Scan for the cell matching the given text and deliver its [X, Y] coordinate at center. 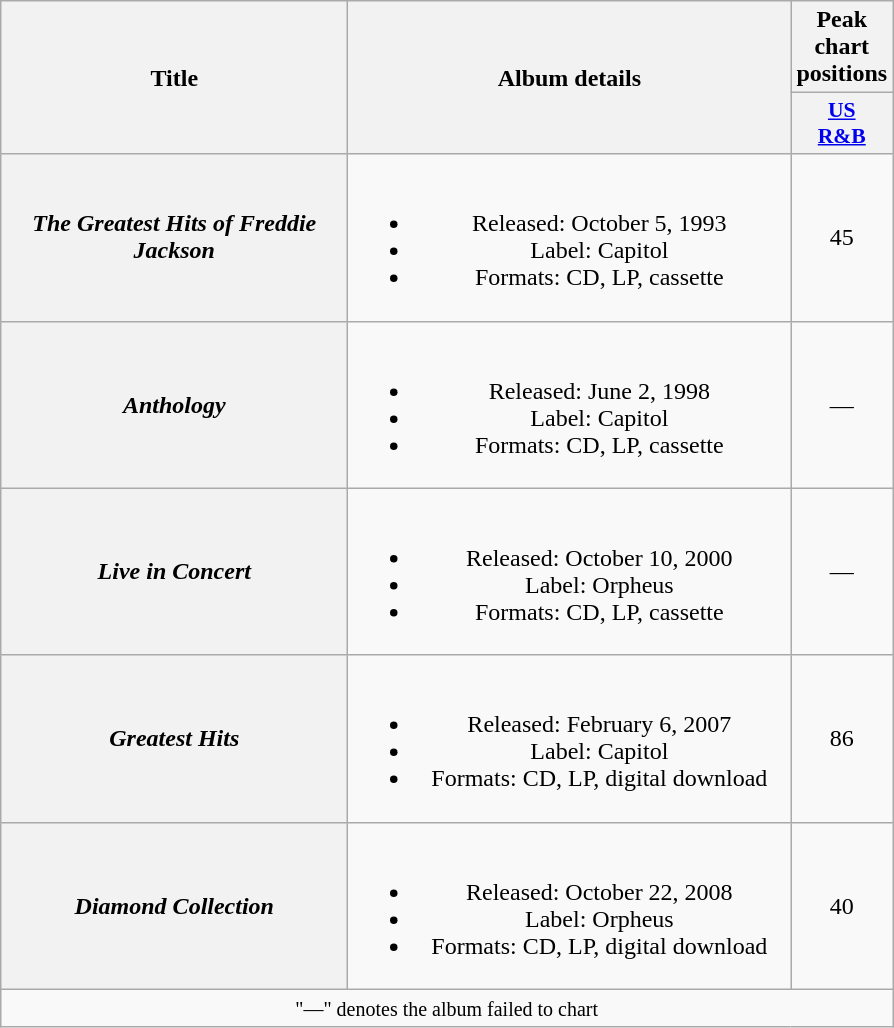
Peak chart positions [842, 47]
"—" denotes the album failed to chart [447, 1008]
45 [842, 238]
Released: June 2, 1998Label: CapitolFormats: CD, LP, cassette [570, 404]
The Greatest Hits of Freddie Jackson [174, 238]
USR&B [842, 124]
Diamond Collection [174, 906]
Live in Concert [174, 572]
Title [174, 78]
Greatest Hits [174, 738]
Released: February 6, 2007Label: CapitolFormats: CD, LP, digital download [570, 738]
Album details [570, 78]
40 [842, 906]
Released: October 22, 2008Label: OrpheusFormats: CD, LP, digital download [570, 906]
Anthology [174, 404]
Released: October 10, 2000Label: OrpheusFormats: CD, LP, cassette [570, 572]
86 [842, 738]
Released: October 5, 1993Label: CapitolFormats: CD, LP, cassette [570, 238]
